Return the (X, Y) coordinate for the center point of the cell that contains the specified text.  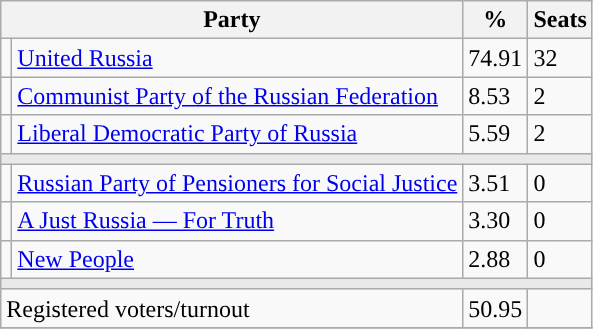
3.30 (496, 221)
Seats (560, 20)
2.88 (496, 259)
Communist Party of the Russian Federation (238, 96)
3.51 (496, 183)
Registered voters/turnout (232, 308)
50.95 (496, 308)
74.91 (496, 58)
32 (560, 58)
5.59 (496, 134)
A Just Russia — For Truth (238, 221)
United Russia (238, 58)
% (496, 20)
Liberal Democratic Party of Russia (238, 134)
New People (238, 259)
8.53 (496, 96)
Russian Party of Pensioners for Social Justice (238, 183)
Party (232, 20)
